From the cell containing the given text, extract its center point as (x, y) coordinate. 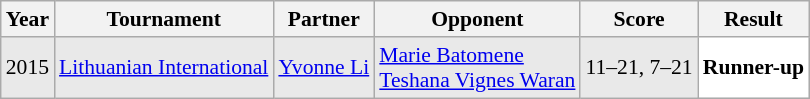
Lithuanian International (164, 68)
Score (638, 19)
Tournament (164, 19)
Partner (324, 19)
Opponent (477, 19)
Result (754, 19)
Marie Batomene Teshana Vignes Waran (477, 68)
Year (28, 19)
Runner-up (754, 68)
2015 (28, 68)
Yvonne Li (324, 68)
11–21, 7–21 (638, 68)
